Provide the (X, Y) coordinate of the cell's center where the given text is located.  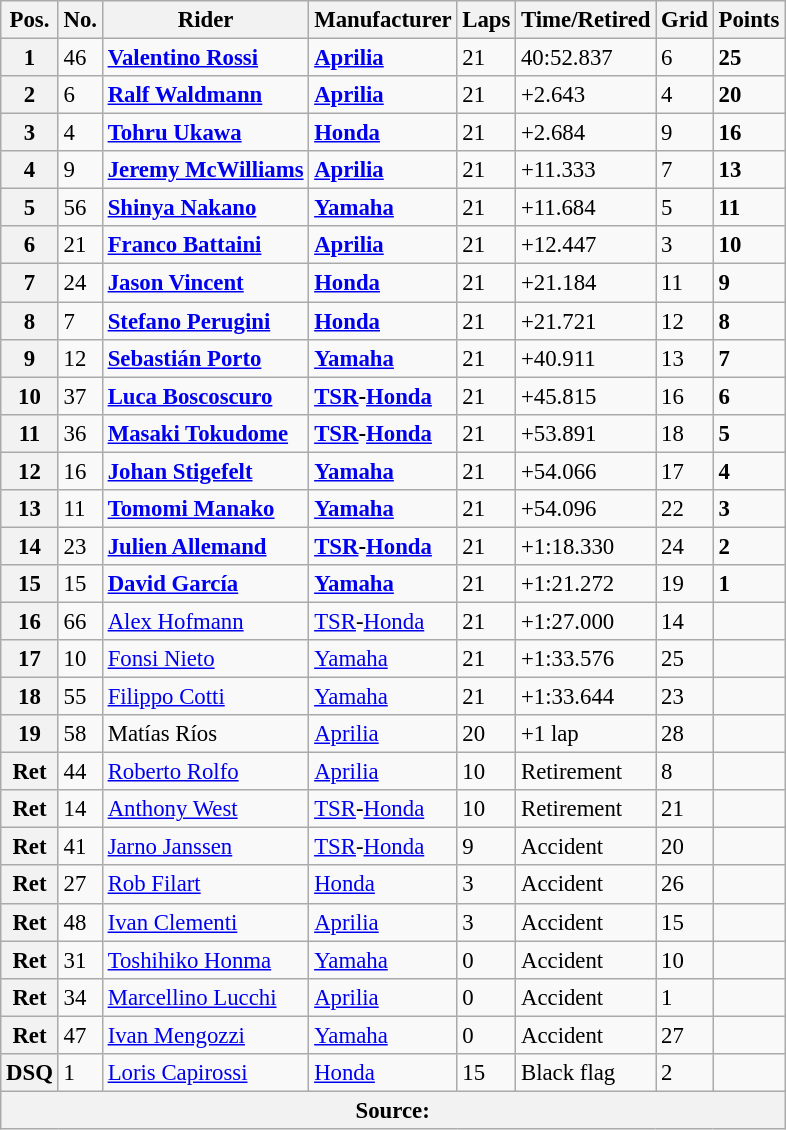
Masaki Tokudome (206, 433)
+54.096 (586, 509)
56 (80, 208)
Ivan Clementi (206, 922)
+2.643 (586, 95)
40:52.837 (586, 58)
+2.684 (586, 133)
No. (80, 20)
Tomomi Manako (206, 509)
Time/Retired (586, 20)
55 (80, 697)
Filippo Cotti (206, 697)
Marcellino Lucchi (206, 997)
Matías Ríos (206, 734)
Loris Capirossi (206, 1073)
46 (80, 58)
Pos. (30, 20)
48 (80, 922)
Franco Battaini (206, 245)
Stefano Perugini (206, 321)
+1:27.000 (586, 621)
47 (80, 1035)
44 (80, 772)
+11.684 (586, 208)
Johan Stigefelt (206, 471)
66 (80, 621)
Julien Allemand (206, 546)
22 (684, 509)
Rider (206, 20)
+40.911 (586, 358)
Ivan Mengozzi (206, 1035)
Fonsi Nieto (206, 659)
+21.184 (586, 283)
+11.333 (586, 170)
+1:21.272 (586, 584)
37 (80, 396)
Jarno Janssen (206, 847)
36 (80, 433)
Points (748, 20)
+1:18.330 (586, 546)
Toshihiko Honma (206, 960)
58 (80, 734)
Jeremy McWilliams (206, 170)
+1:33.576 (586, 659)
Jason Vincent (206, 283)
28 (684, 734)
+54.066 (586, 471)
Anthony West (206, 809)
Rob Filart (206, 885)
Ralf Waldmann (206, 95)
34 (80, 997)
+53.891 (586, 433)
+12.447 (586, 245)
+21.721 (586, 321)
DSQ (30, 1073)
41 (80, 847)
+1 lap (586, 734)
Shinya Nakano (206, 208)
26 (684, 885)
+45.815 (586, 396)
Source: (393, 1110)
+1:33.644 (586, 697)
Tohru Ukawa (206, 133)
Alex Hofmann (206, 621)
Grid (684, 20)
Luca Boscoscuro (206, 396)
31 (80, 960)
Black flag (586, 1073)
Laps (486, 20)
Roberto Rolfo (206, 772)
David García (206, 584)
Manufacturer (383, 20)
Valentino Rossi (206, 58)
Sebastián Porto (206, 358)
